Detect which cell encompasses the target text, then output its [x, y] center coordinate. 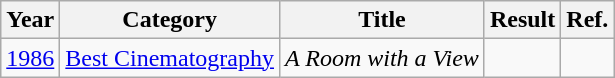
Year [30, 20]
Category [170, 20]
Ref. [588, 20]
A Room with a View [382, 58]
Result [522, 20]
Best Cinematography [170, 58]
Title [382, 20]
1986 [30, 58]
